Detect which cell encompasses the target text, then output its [X, Y] center coordinate. 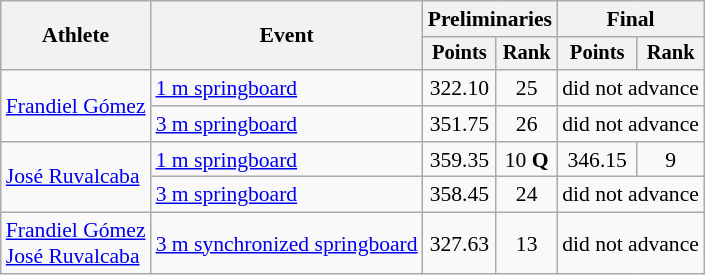
351.75 [460, 124]
Final [630, 19]
26 [526, 124]
346.15 [597, 160]
Frandiel Gómez [76, 106]
3 m synchronized springboard [287, 244]
Event [287, 36]
13 [526, 244]
José Ruvalcaba [76, 178]
24 [526, 195]
10 Q [526, 160]
25 [526, 88]
359.35 [460, 160]
327.63 [460, 244]
322.10 [460, 88]
358.45 [460, 195]
Athlete [76, 36]
Frandiel GómezJosé Ruvalcaba [76, 244]
9 [670, 160]
Preliminaries [490, 19]
